Return (x, y) of the center of cell containing provided text 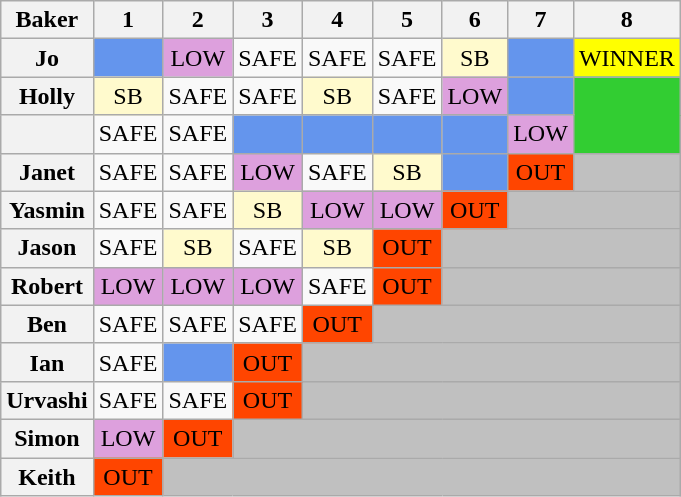
4 (337, 20)
Simon (47, 438)
Urvashi (47, 400)
8 (626, 20)
Ben (47, 324)
2 (198, 20)
Jo (47, 58)
1 (128, 20)
WINNER (626, 58)
7 (541, 20)
Jason (47, 248)
Yasmin (47, 210)
6 (475, 20)
5 (407, 20)
Janet (47, 172)
Robert (47, 286)
3 (268, 20)
Holly (47, 96)
Baker (47, 20)
Keith (47, 477)
Ian (47, 362)
